Capture the cell that displays the provided text and extract its [x, y] central coordinate. 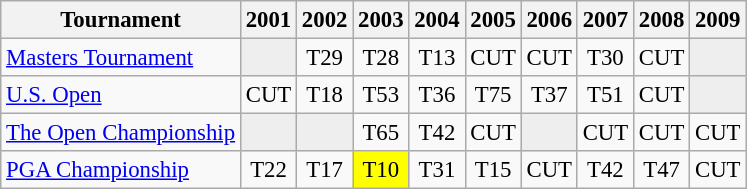
2003 [381, 20]
T65 [381, 133]
T47 [661, 170]
T31 [437, 170]
T15 [493, 170]
2008 [661, 20]
U.S. Open [121, 95]
T37 [549, 95]
Tournament [121, 20]
T36 [437, 95]
T51 [605, 95]
2001 [268, 20]
The Open Championship [121, 133]
T17 [325, 170]
2005 [493, 20]
Masters Tournament [121, 58]
2006 [549, 20]
T29 [325, 58]
PGA Championship [121, 170]
T13 [437, 58]
T53 [381, 95]
T75 [493, 95]
2004 [437, 20]
T30 [605, 58]
2002 [325, 20]
T22 [268, 170]
T18 [325, 95]
T10 [381, 170]
2009 [718, 20]
2007 [605, 20]
T28 [381, 58]
